Capture the cell that displays the provided text and extract its (x, y) central coordinate. 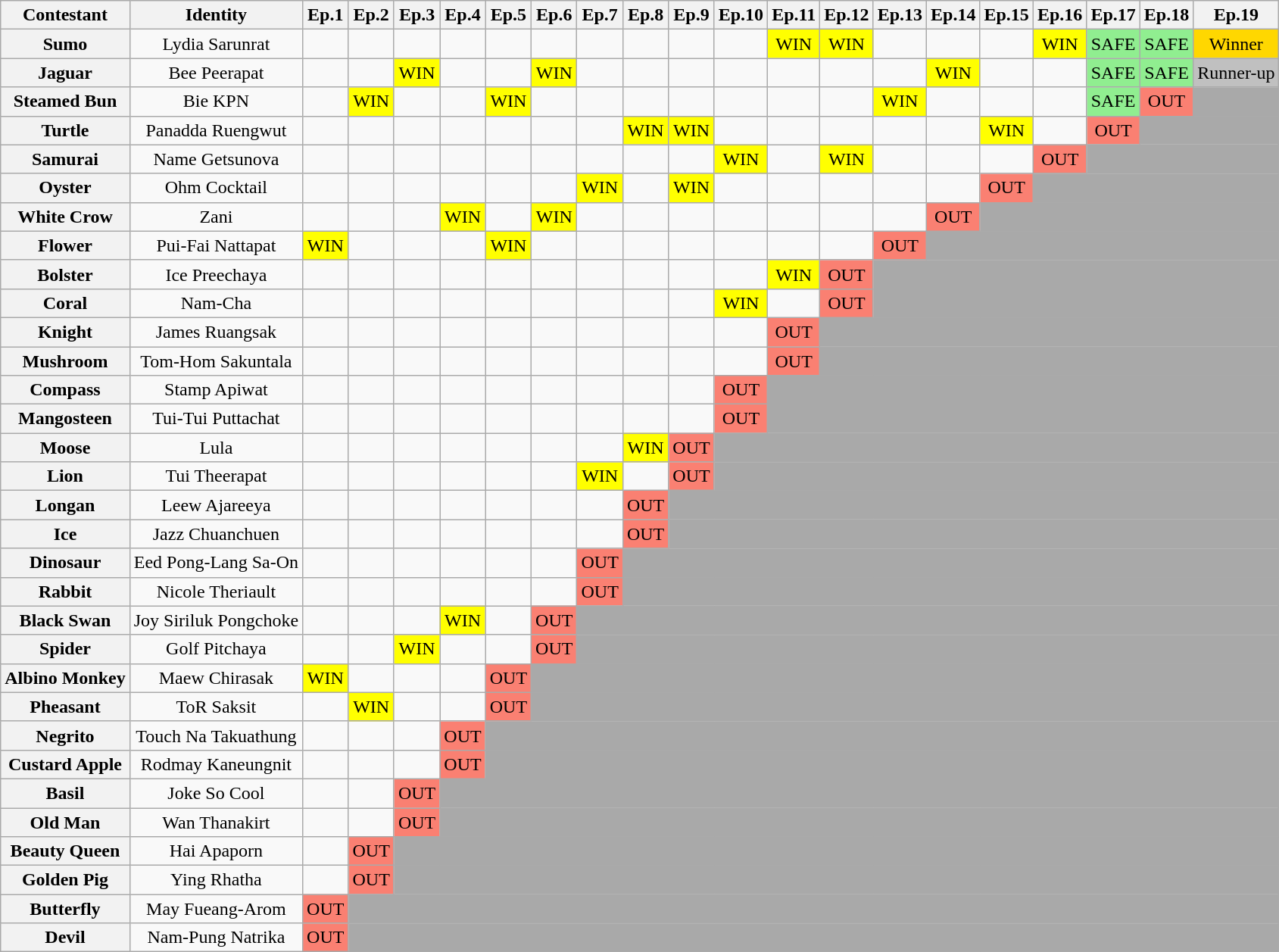
Lion (65, 476)
Name Getsunova (216, 159)
Ep.14 (953, 15)
Bee Peerapat (216, 73)
Ying Rhatha (216, 880)
Samurai (65, 159)
Tui Theerapat (216, 476)
May Fueang-Arom (216, 909)
James Ruangsak (216, 332)
Butterfly (65, 909)
Turtle (65, 130)
Jaguar (65, 73)
Jazz Chuanchuen (216, 534)
Negrito (65, 735)
Moose (65, 448)
Steamed Bun (65, 101)
Ep.16 (1059, 15)
Ep.4 (463, 15)
Lydia Sarunrat (216, 44)
Lula (216, 448)
Spider (65, 649)
Ep.12 (847, 15)
Eed Pong-Lang Sa-On (216, 563)
Rabbit (65, 591)
Ep.17 (1113, 15)
Ep.8 (645, 15)
Nicole Theriault (216, 591)
ToR Saksit (216, 707)
Leew Ajareeya (216, 505)
Coral (65, 303)
Beauty Queen (65, 851)
Tui-Tui Puttachat (216, 419)
Ep.2 (371, 15)
Ice (65, 534)
Identity (216, 15)
Ep.6 (554, 15)
Custard Apple (65, 764)
Runner-up (1236, 73)
Sumo (65, 44)
Rodmay Kaneungnit (216, 764)
Longan (65, 505)
Stamp Apiwat (216, 390)
Joke So Cool (216, 793)
Ep.15 (1006, 15)
Panadda Ruengwut (216, 130)
Ep.9 (691, 15)
Mangosteen (65, 419)
Ep.5 (508, 15)
Golf Pitchaya (216, 649)
Nam-Pung Natrika (216, 938)
Ep.10 (741, 15)
Pheasant (65, 707)
Knight (65, 332)
Flower (65, 245)
Albino Monkey (65, 678)
Hai Apaporn (216, 851)
Ice Preechaya (216, 274)
Mushroom (65, 361)
Black Swan (65, 620)
Dinosaur (65, 563)
Bolster (65, 274)
Ep.19 (1236, 15)
Wan Thanakirt (216, 822)
Nam-Cha (216, 303)
Basil (65, 793)
Ep.1 (326, 15)
Contestant (65, 15)
Ep.13 (900, 15)
Touch Na Takuathung (216, 735)
Ep.18 (1166, 15)
Joy Siriluk Pongchoke (216, 620)
Ep.11 (794, 15)
Ohm Cocktail (216, 188)
Ep.3 (416, 15)
Devil (65, 938)
Maew Chirasak (216, 678)
Bie KPN (216, 101)
Zani (216, 217)
Ep.7 (600, 15)
White Crow (65, 217)
Compass (65, 390)
Oyster (65, 188)
Winner (1236, 44)
Old Man (65, 822)
Golden Pig (65, 880)
Pui-Fai Nattapat (216, 245)
Tom-Hom Sakuntala (216, 361)
